Extract the [X, Y] coordinate from the center of the cell holding the provided text.  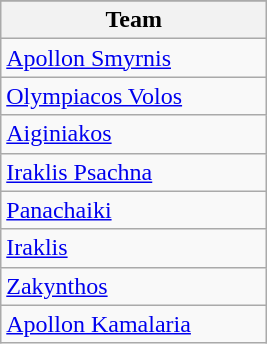
Olympiacos Volos [134, 96]
Aiginiakos [134, 134]
Team [134, 20]
Zakynthos [134, 286]
Panachaiki [134, 210]
Apollon Kamalaria [134, 324]
Apollon Smyrnis [134, 58]
Iraklis Psachna [134, 172]
Iraklis [134, 248]
